Detect which cell encompasses the target text, then output its [X, Y] center coordinate. 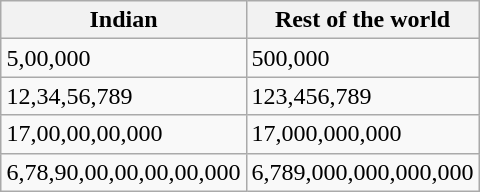
12,34,56,789 [124, 96]
17,00,00,00,000 [124, 134]
Rest of the world [362, 20]
5,00,000 [124, 58]
17,000,000,000 [362, 134]
6,78,90,00,00,00,00,000 [124, 172]
Indian [124, 20]
123,456,789 [362, 96]
6,789,000,000,000,000 [362, 172]
500,000 [362, 58]
